Return the (x, y) coordinate for the center point of the cell that contains the specified text.  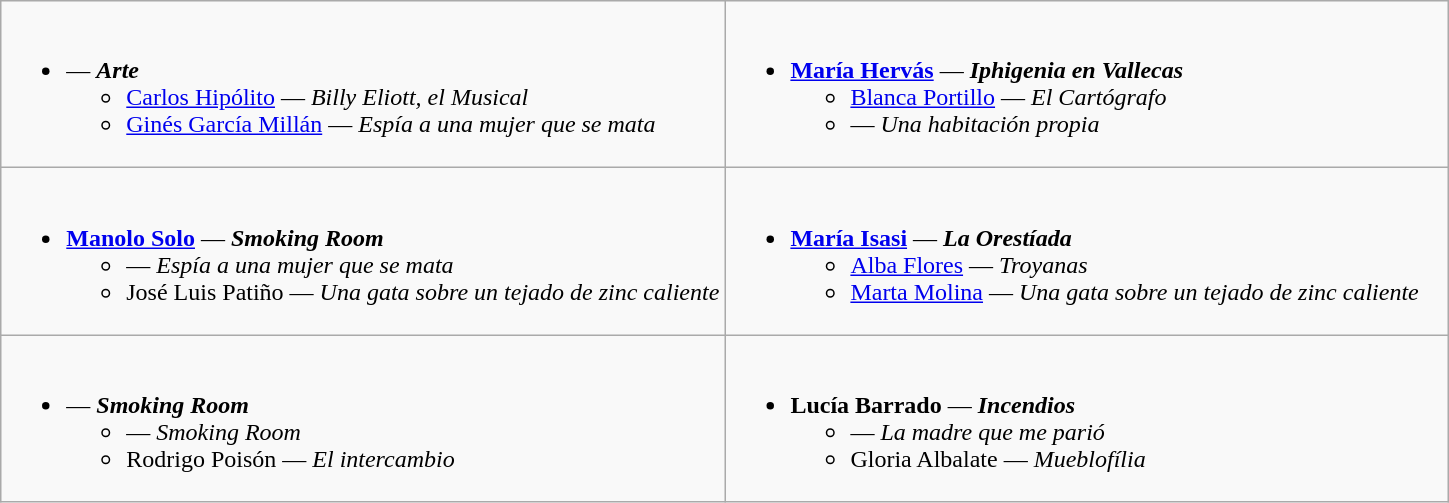
— ArteCarlos Hipólito — Billy Eliott, el MusicalGinés García Millán — Espía a una mujer que se mata (363, 84)
María Isasi — La OrestíadaAlba Flores — TroyanasMarta Molina — Una gata sobre un tejado de zinc caliente (1087, 252)
Lucía Barrado — Incendios — La madre que me parióGloria Albalate — Mueblofília (1087, 418)
Manolo Solo — Smoking Room — Espía a una mujer que se mataJosé Luis Patiño — Una gata sobre un tejado de zinc caliente (363, 252)
María Hervás — Iphigenia en VallecasBlanca Portillo — El Cartógrafo — Una habitación propia (1087, 84)
— Smoking Room — Smoking RoomRodrigo Poisón — El intercambio (363, 418)
